Extract the [x, y] coordinate from the center of the cell holding the provided text.  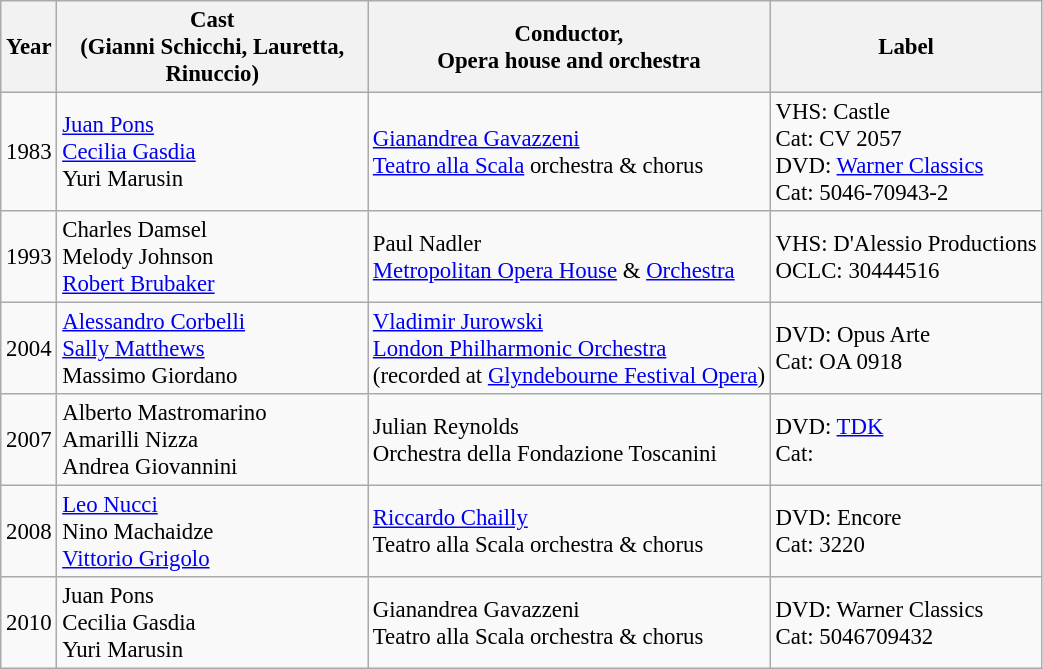
2008 [29, 532]
Gianandrea GavazzeniTeatro alla Scala orchestra & chorus [570, 152]
Paul NadlerMetropolitan Opera House & Orchestra [570, 257]
Juan PonsCecilia GasdiaYuri Marusin [212, 152]
2007 [29, 440]
Vladimir JurowskiLondon Philharmonic Orchestra(recorded at Glyndebourne Festival Opera) [570, 349]
Julian ReynoldsOrchestra della Fondazione Toscanini [570, 440]
Year [29, 47]
Leo NucciNino MachaidzeVittorio Grigolo [212, 532]
DVD: EncoreCat: 3220 [906, 532]
1993 [29, 257]
Cast(Gianni Schicchi, Lauretta, Rinuccio) [212, 47]
DVD: Opus ArteCat: OA 0918 [906, 349]
Riccardo ChaillyTeatro alla Scala orchestra & chorus [570, 532]
VHS: D'Alessio ProductionsOCLC: 30444516 [906, 257]
Conductor,Opera house and orchestra [570, 47]
DVD: TDKCat: [906, 440]
Alessandro CorbelliSally MatthewsMassimo Giordano [212, 349]
Alberto MastromarinoAmarilli NizzaAndrea Giovannini [212, 440]
2004 [29, 349]
VHS: CastleCat: CV 2057DVD: Warner ClassicsCat: 5046-70943-2 [906, 152]
Label [906, 47]
Charles DamselMelody JohnsonRobert Brubaker [212, 257]
1983 [29, 152]
